Provide the (x, y) coordinate of the cell's center where the given text is located.  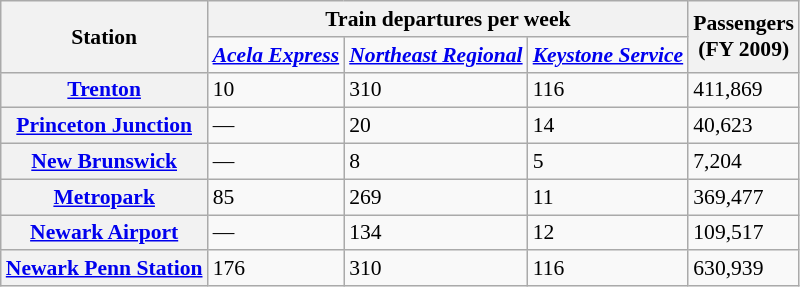
Station (104, 36)
5 (608, 162)
7,204 (744, 162)
Acela Express (276, 55)
85 (276, 197)
Newark Airport (104, 233)
Keystone Service (608, 55)
Northeast Regional (436, 55)
14 (608, 126)
269 (436, 197)
12 (608, 233)
411,869 (744, 90)
Passengers(FY 2009) (744, 36)
176 (276, 269)
New Brunswick (104, 162)
630,939 (744, 269)
134 (436, 233)
369,477 (744, 197)
109,517 (744, 233)
Train departures per week (448, 19)
Newark Penn Station (104, 269)
Trenton (104, 90)
8 (436, 162)
40,623 (744, 126)
10 (276, 90)
20 (436, 126)
Metropark (104, 197)
11 (608, 197)
Princeton Junction (104, 126)
